For the text-containing cell, return its midpoint in [X, Y] coordinate format. 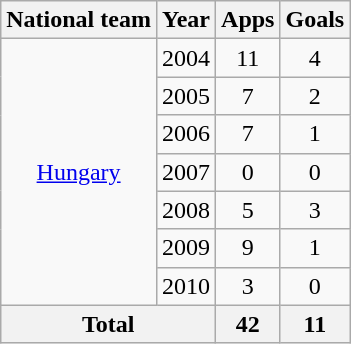
Hungary [79, 172]
42 [248, 324]
4 [315, 58]
Year [186, 20]
2008 [186, 210]
2005 [186, 96]
Total [108, 324]
2007 [186, 172]
2 [315, 96]
2010 [186, 286]
Apps [248, 20]
5 [248, 210]
2006 [186, 134]
9 [248, 248]
Goals [315, 20]
National team [79, 20]
2009 [186, 248]
2004 [186, 58]
